From the cell containing the given text, extract its center point as (x, y) coordinate. 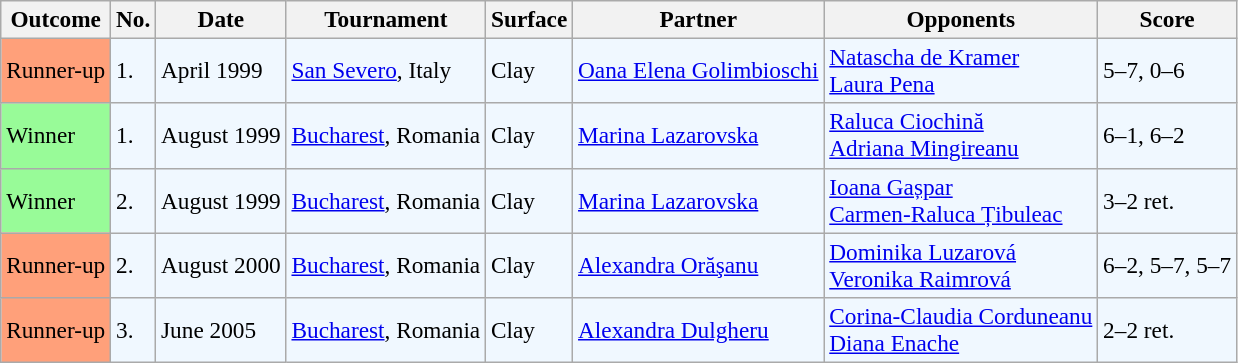
Tournament (386, 19)
5–7, 0–6 (1168, 70)
San Severo, Italy (386, 70)
Partner (698, 19)
6–1, 6–2 (1168, 136)
Corina-Claudia Corduneanu Diana Enache (961, 330)
Raluca Ciochină Adriana Mingireanu (961, 136)
No. (134, 19)
Alexandra Dulgheru (698, 330)
Opponents (961, 19)
Oana Elena Golimbioschi (698, 70)
August 2000 (221, 264)
Dominika Luzarová Veronika Raimrová (961, 264)
April 1999 (221, 70)
Surface (530, 19)
Outcome (56, 19)
Alexandra Orăşanu (698, 264)
Natascha de Kramer Laura Pena (961, 70)
Ioana Gașpar Carmen-Raluca Țibuleac (961, 200)
Score (1168, 19)
3. (134, 330)
June 2005 (221, 330)
Date (221, 19)
3–2 ret. (1168, 200)
2–2 ret. (1168, 330)
6–2, 5–7, 5–7 (1168, 264)
